For the text-containing cell, return its midpoint in [X, Y] coordinate format. 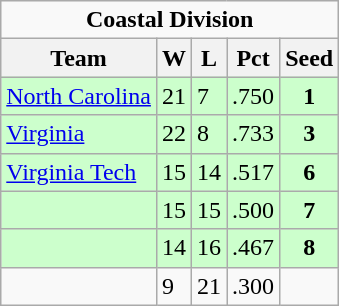
Seed [310, 58]
Virginia [79, 134]
22 [174, 134]
3 [310, 134]
.517 [254, 172]
6 [310, 172]
.750 [254, 96]
16 [210, 248]
North Carolina [79, 96]
1 [310, 96]
.467 [254, 248]
Coastal Division [170, 20]
L [210, 58]
W [174, 58]
.300 [254, 286]
Team [79, 58]
Virginia Tech [79, 172]
9 [174, 286]
.500 [254, 210]
.733 [254, 134]
Pct [254, 58]
